Locate the cell with the specified text and output its [X, Y] center coordinate. 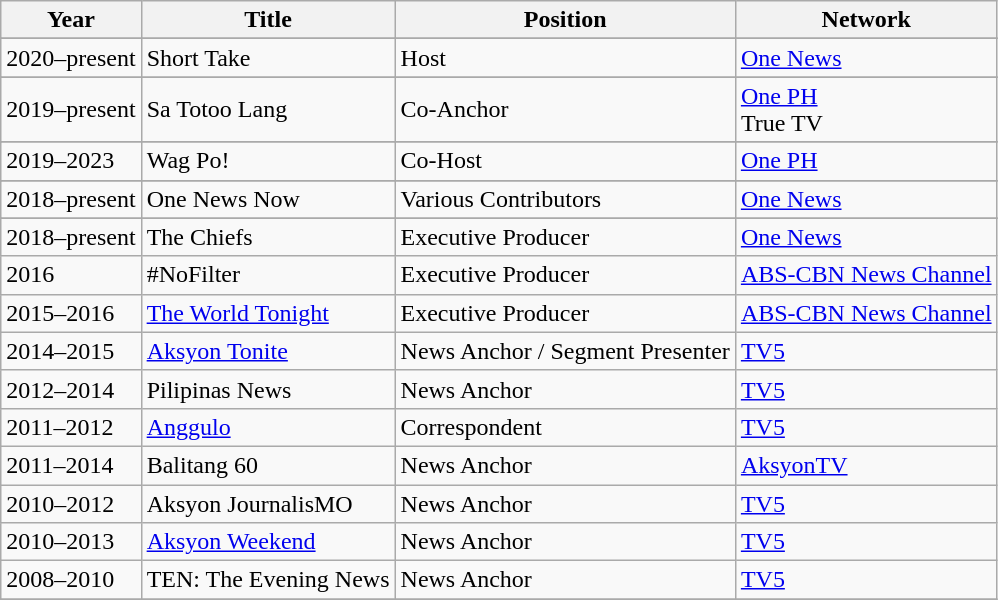
2019–2023 [71, 161]
2010–2013 [71, 542]
Title [268, 20]
Co-Host [565, 161]
Aksyon Tonite [268, 351]
2019–present [71, 110]
2014–2015 [71, 351]
2008–2010 [71, 580]
Sa Totoo Lang [268, 110]
Anggulo [268, 427]
Co-Anchor [565, 110]
News Anchor / Segment Presenter [565, 351]
Short Take [268, 58]
2016 [71, 275]
Year [71, 20]
Pilipinas News [268, 389]
Correspondent [565, 427]
#NoFilter [268, 275]
Various Contributors [565, 199]
2012–2014 [71, 389]
2010–2012 [71, 503]
2011–2012 [71, 427]
One PHTrue TV [866, 110]
2011–2014 [71, 465]
One News Now [268, 199]
Balitang 60 [268, 465]
Network [866, 20]
2015–2016 [71, 313]
Wag Po! [268, 161]
Host [565, 58]
Aksyon JournalisMO [268, 503]
Aksyon Weekend [268, 542]
AksyonTV [866, 465]
TEN: The Evening News [268, 580]
The World Tonight [268, 313]
2020–present [71, 58]
Position [565, 20]
The Chiefs [268, 237]
One PH [866, 161]
